Find where the given text appears and provide that cell's center as [x, y] coordinate. 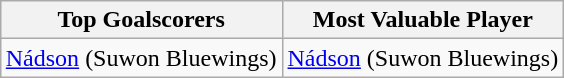
Top Goalscorers [141, 20]
Most Valuable Player [423, 20]
